From the cell containing the given text, extract its center point as [X, Y] coordinate. 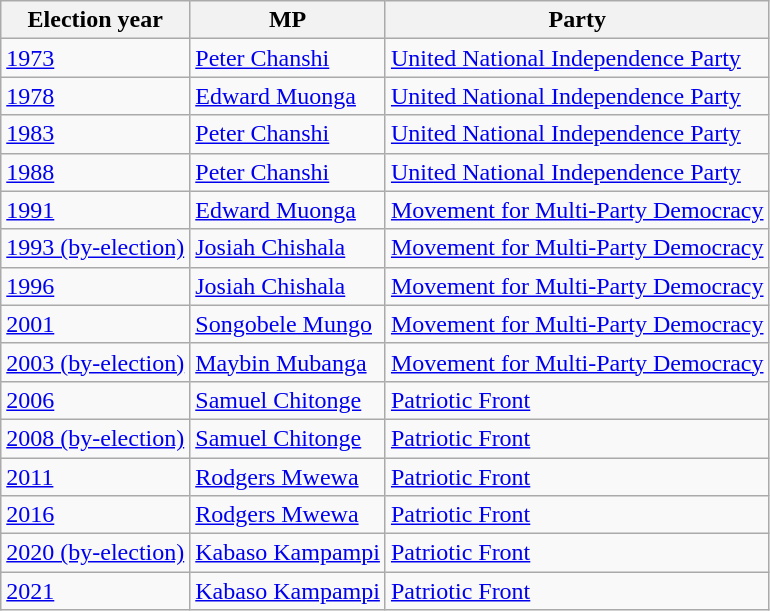
2008 (by-election) [96, 438]
1991 [96, 210]
2021 [96, 591]
1978 [96, 96]
2011 [96, 477]
1993 (by-election) [96, 248]
2020 (by-election) [96, 553]
MP [288, 20]
2001 [96, 324]
Election year [96, 20]
Maybin Mubanga [288, 362]
Songobele Mungo [288, 324]
Party [577, 20]
1988 [96, 172]
2016 [96, 515]
1996 [96, 286]
2003 (by-election) [96, 362]
2006 [96, 400]
1983 [96, 134]
1973 [96, 58]
